Scan for the cell matching the given text and deliver its (X, Y) coordinate at center. 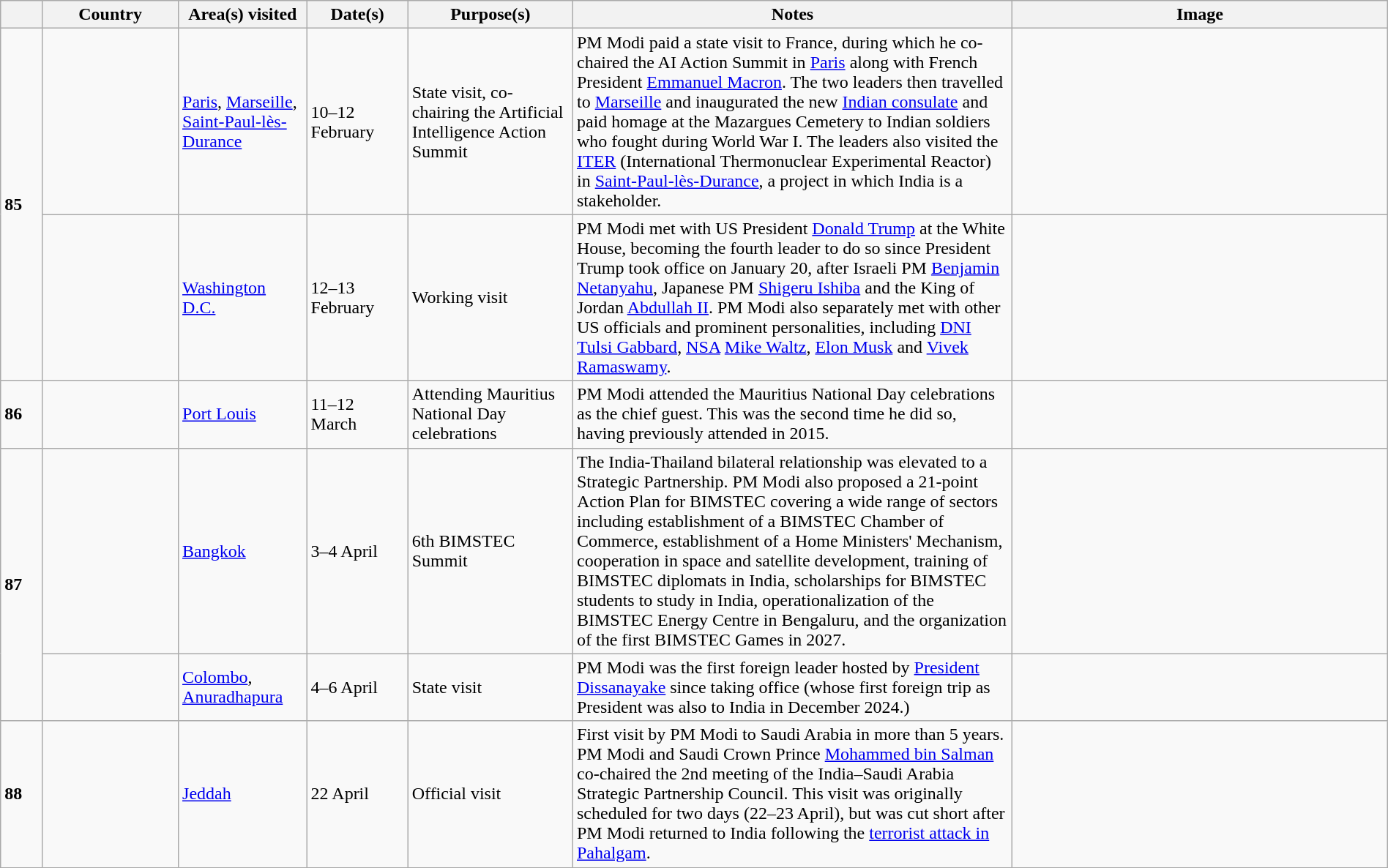
Country (111, 15)
87 (22, 584)
4–6 April (357, 687)
88 (22, 794)
State visit, co-chairing the Artificial Intelligence Action Summit (490, 121)
State visit (490, 687)
Washington D.C. (243, 297)
12–13 February (357, 297)
Attending Mauritius National Day celebrations (490, 414)
3–4 April (357, 550)
10–12 February (357, 121)
Colombo, Anuradhapura (243, 687)
22 April (357, 794)
Image (1201, 15)
Bangkok (243, 550)
Area(s) visited (243, 15)
Working visit (490, 297)
6th BIMSTEC Summit (490, 550)
PM Modi attended the Mauritius National Day celebrations as the chief guest. This was the second time he did so, having previously attended in 2015. (792, 414)
85 (22, 205)
Official visit (490, 794)
Jeddah (243, 794)
Purpose(s) (490, 15)
Paris, Marseille, Saint-Paul-lès-Durance (243, 121)
Notes (792, 15)
11–12 March (357, 414)
86 (22, 414)
Date(s) (357, 15)
Port Louis (243, 414)
